Find where the given text appears and provide that cell's center as [X, Y] coordinate. 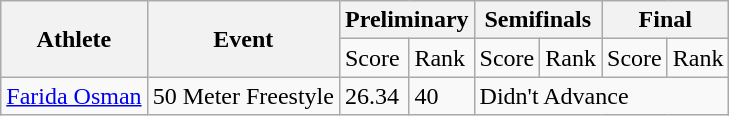
50 Meter Freestyle [243, 96]
Preliminary [406, 20]
26.34 [374, 96]
Farida Osman [74, 96]
Didn't Advance [602, 96]
Event [243, 39]
Semifinals [538, 20]
Final [666, 20]
40 [442, 96]
Athlete [74, 39]
